Detect which cell encompasses the target text, then output its (x, y) center coordinate. 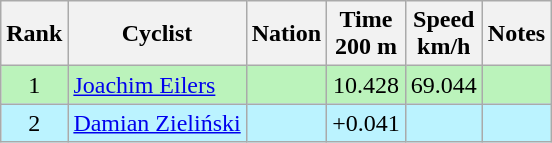
69.044 (444, 85)
Joachim Eilers (157, 85)
Nation (286, 34)
Time200 m (366, 34)
Damian Zieliński (157, 123)
Notes (516, 34)
2 (34, 123)
10.428 (366, 85)
+0.041 (366, 123)
Speedkm/h (444, 34)
Cyclist (157, 34)
1 (34, 85)
Rank (34, 34)
